Capture the cell that displays the provided text and extract its (X, Y) central coordinate. 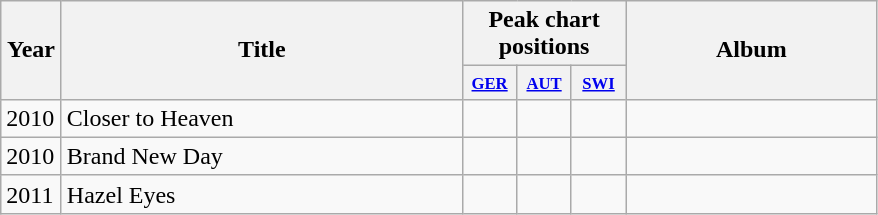
Album (752, 50)
GER (489, 82)
AUT (544, 82)
SWI (598, 82)
Hazel Eyes (262, 194)
Peak chart positions (544, 34)
Closer to Heaven (262, 118)
Year (32, 50)
Title (262, 50)
2011 (32, 194)
Brand New Day (262, 156)
